Find where the given text appears and provide that cell's center as (X, Y) coordinate. 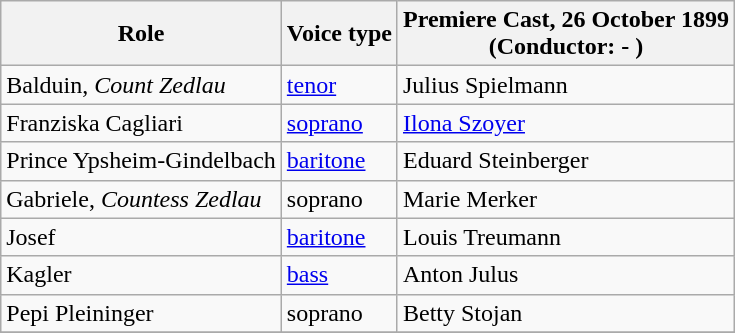
Louis Treumann (566, 237)
Eduard Steinberger (566, 161)
Role (142, 34)
bass (339, 275)
tenor (339, 85)
Ilona Szoyer (566, 123)
Marie Merker (566, 199)
Anton Julus (566, 275)
Gabriele, Countess Zedlau (142, 199)
Josef (142, 237)
Kagler (142, 275)
Julius Spielmann (566, 85)
Franziska Cagliari (142, 123)
Voice type (339, 34)
Betty Stojan (566, 313)
Premiere Cast, 26 October 1899(Conductor: - ) (566, 34)
Pepi Pleininger (142, 313)
Balduin, Count Zedlau (142, 85)
Prince Ypsheim-Gindelbach (142, 161)
